Find where the given text appears and provide that cell's center as (x, y) coordinate. 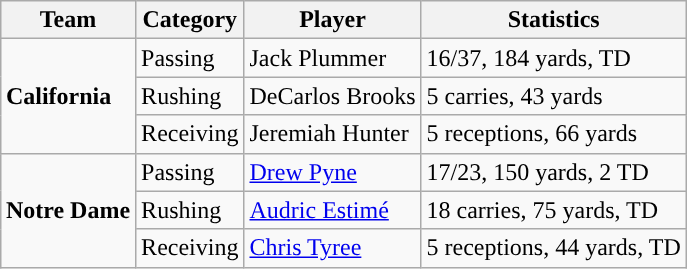
Chris Tyree (332, 248)
Category (190, 20)
5 carries, 43 yards (554, 96)
17/23, 150 yards, 2 TD (554, 172)
Notre Dame (68, 210)
Jeremiah Hunter (332, 134)
Audric Estimé (332, 210)
Team (68, 20)
Drew Pyne (332, 172)
California (68, 96)
5 receptions, 66 yards (554, 134)
16/37, 184 yards, TD (554, 58)
Statistics (554, 20)
DeCarlos Brooks (332, 96)
Player (332, 20)
5 receptions, 44 yards, TD (554, 248)
Jack Plummer (332, 58)
18 carries, 75 yards, TD (554, 210)
